Return (X, Y) of the center of cell containing provided text 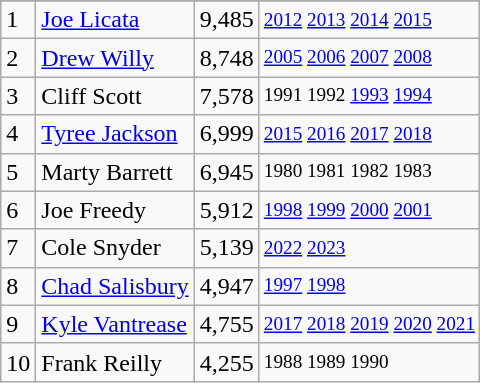
4,755 (226, 324)
Frank Reilly (115, 362)
1988 1989 1990 (369, 362)
6,999 (226, 134)
1991 1992 1993 1994 (369, 96)
1 (18, 20)
10 (18, 362)
9,485 (226, 20)
Drew Willy (115, 58)
8,748 (226, 58)
Joe Licata (115, 20)
2012 2013 2014 2015 (369, 20)
5,139 (226, 248)
1998 1999 2000 2001 (369, 210)
1997 1998 (369, 286)
5,912 (226, 210)
3 (18, 96)
4 (18, 134)
6,945 (226, 172)
6 (18, 210)
7 (18, 248)
2 (18, 58)
9 (18, 324)
Kyle Vantrease (115, 324)
5 (18, 172)
Tyree Jackson (115, 134)
2005 2006 2007 2008 (369, 58)
4,255 (226, 362)
Cole Snyder (115, 248)
2022 2023 (369, 248)
1980 1981 1982 1983 (369, 172)
2015 2016 2017 2018 (369, 134)
7,578 (226, 96)
Cliff Scott (115, 96)
Joe Freedy (115, 210)
Chad Salisbury (115, 286)
Marty Barrett (115, 172)
8 (18, 286)
4,947 (226, 286)
2017 2018 2019 2020 2021 (369, 324)
